Provide the (x, y) coordinate of the cell's center where the given text is located.  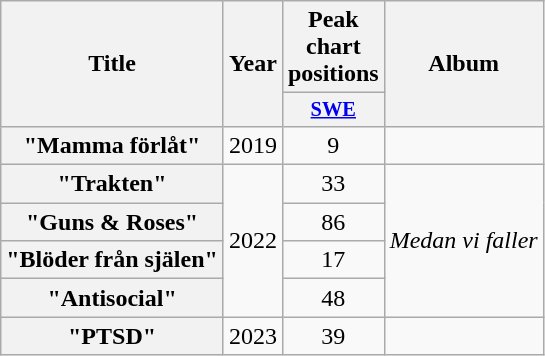
86 (333, 222)
SWE (333, 110)
"Guns & Roses" (112, 222)
Year (252, 64)
Medan vi faller (464, 241)
Album (464, 64)
2019 (252, 145)
39 (333, 336)
"Antisocial" (112, 298)
"Trakten" (112, 184)
Peak chart positions (333, 47)
48 (333, 298)
"Mamma förlåt" (112, 145)
9 (333, 145)
33 (333, 184)
17 (333, 260)
"Blöder från själen" (112, 260)
2022 (252, 241)
"PTSD" (112, 336)
Title (112, 64)
2023 (252, 336)
